Determine the (X, Y) coordinate at the center of the cell enclosing the given text.  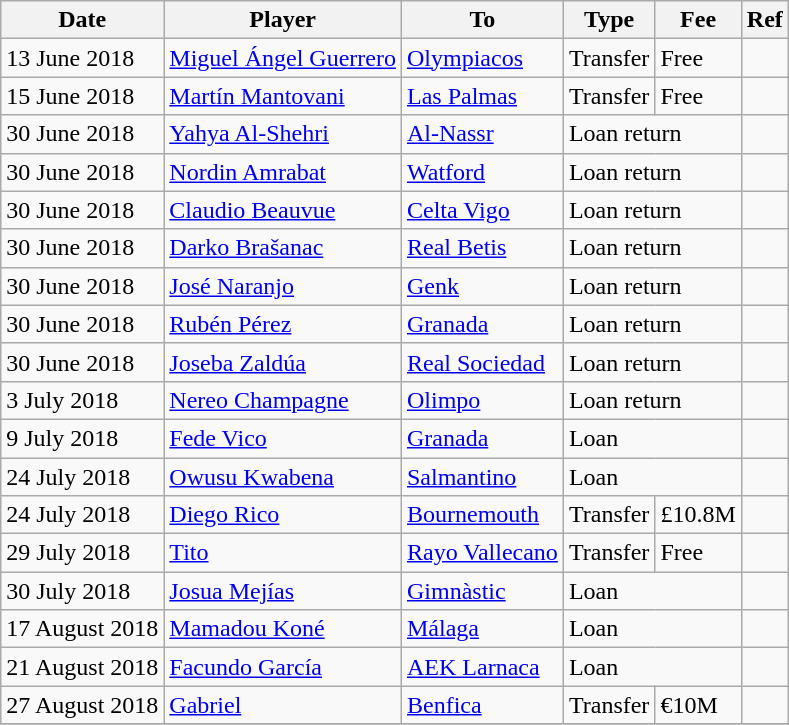
15 June 2018 (82, 96)
Benfica (482, 705)
29 July 2018 (82, 553)
Ref (764, 20)
13 June 2018 (82, 58)
9 July 2018 (82, 438)
17 August 2018 (82, 629)
£10.8M (698, 515)
Málaga (482, 629)
Owusu Kwabena (283, 477)
Fede Vico (283, 438)
Claudio Beauvue (283, 210)
3 July 2018 (82, 400)
Darko Brašanac (283, 248)
Yahya Al-Shehri (283, 134)
€10M (698, 705)
Celta Vigo (482, 210)
Nereo Champagne (283, 400)
Gabriel (283, 705)
Facundo García (283, 667)
Watford (482, 172)
Genk (482, 286)
27 August 2018 (82, 705)
Diego Rico (283, 515)
Real Betis (482, 248)
Las Palmas (482, 96)
Date (82, 20)
Joseba Zaldúa (283, 362)
30 July 2018 (82, 591)
Martín Mantovani (283, 96)
Olimpo (482, 400)
Rubén Pérez (283, 324)
Gimnàstic (482, 591)
José Naranjo (283, 286)
Miguel Ángel Guerrero (283, 58)
Real Sociedad (482, 362)
Olympiacos (482, 58)
Al-Nassr (482, 134)
Salmantino (482, 477)
Rayo Vallecano (482, 553)
Tito (283, 553)
Nordin Amrabat (283, 172)
To (482, 20)
Josua Mejías (283, 591)
AEK Larnaca (482, 667)
Fee (698, 20)
Bournemouth (482, 515)
Mamadou Koné (283, 629)
Player (283, 20)
Type (609, 20)
21 August 2018 (82, 667)
